Identify which cell holds the provided text, then report its [X, Y] central coordinate. 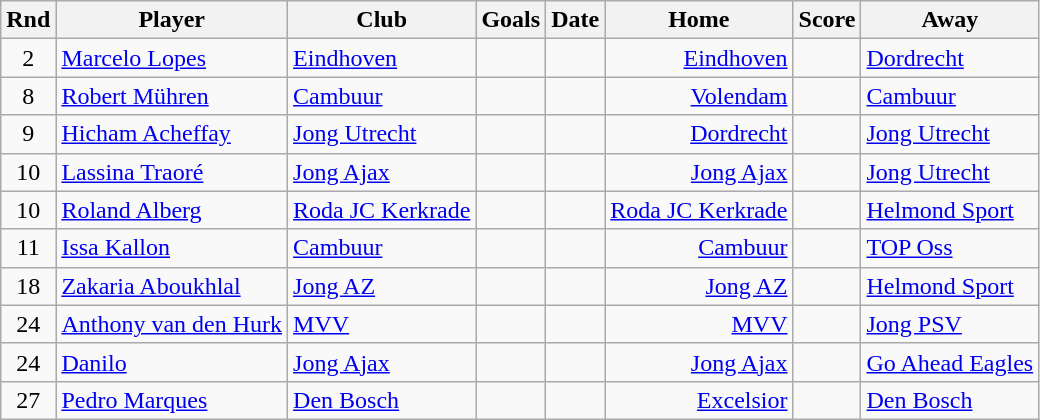
Anthony van den Hurk [172, 324]
2 [28, 58]
9 [28, 134]
Go Ahead Eagles [950, 362]
27 [28, 400]
18 [28, 286]
Excelsior [699, 400]
Roland Alberg [172, 210]
Score [827, 20]
Jong PSV [950, 324]
Date [576, 20]
Home [699, 20]
Marcelo Lopes [172, 58]
Hicham Acheffay [172, 134]
Zakaria Aboukhlal [172, 286]
Pedro Marques [172, 400]
Danilo [172, 362]
8 [28, 96]
Club [382, 20]
Away [950, 20]
Volendam [699, 96]
Player [172, 20]
11 [28, 248]
Lassina Traoré [172, 172]
Robert Mühren [172, 96]
Rnd [28, 20]
Issa Kallon [172, 248]
TOP Oss [950, 248]
Goals [511, 20]
